Pinpoint the cell where the given text exists, returning its [X, Y] midpoint coordinate. 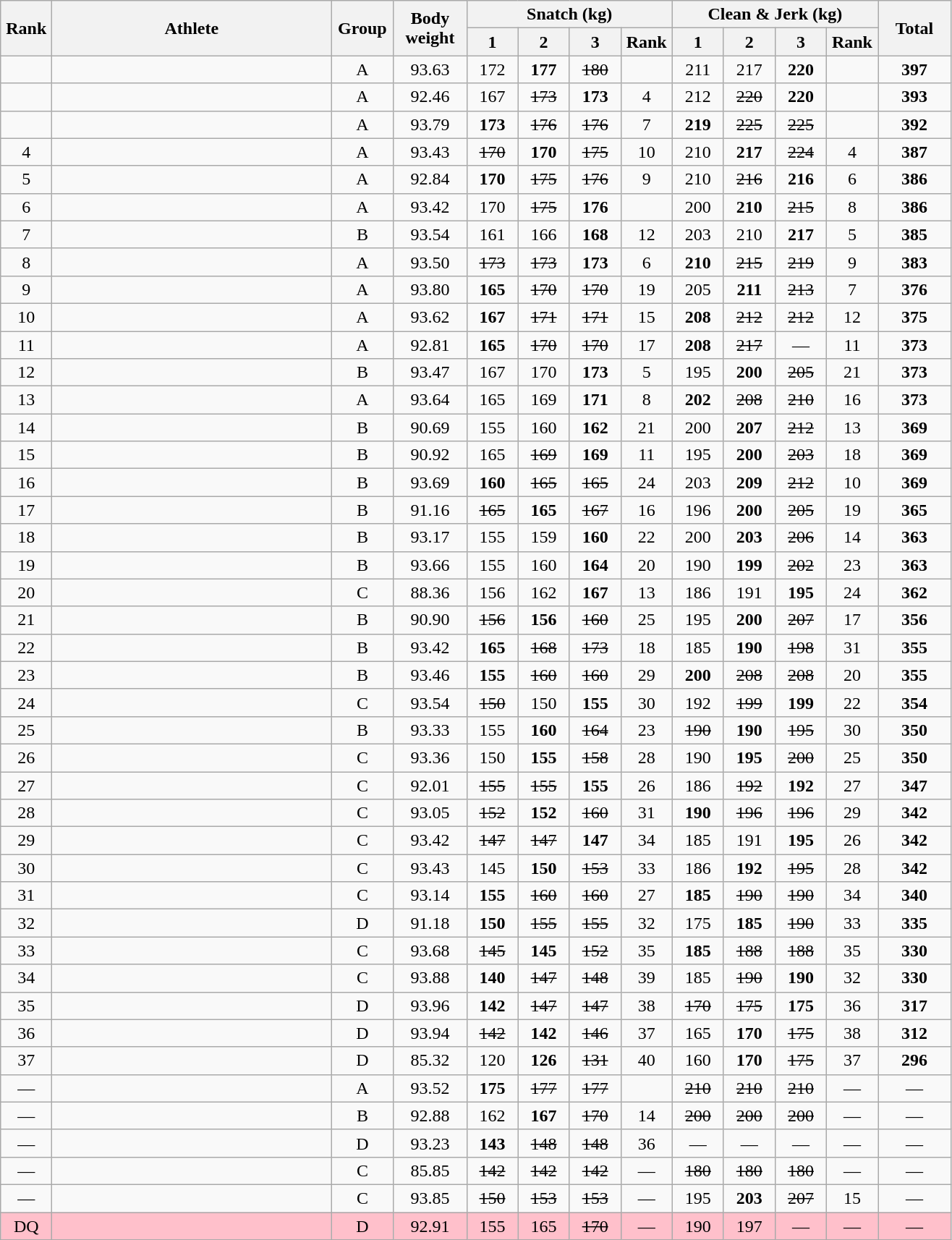
206 [800, 538]
376 [914, 289]
166 [544, 234]
131 [595, 1061]
209 [749, 483]
92.81 [430, 345]
93.64 [430, 400]
93.50 [430, 262]
393 [914, 97]
90.69 [430, 428]
365 [914, 510]
296 [914, 1061]
93.62 [430, 317]
DQ [26, 1226]
146 [595, 1033]
93.14 [430, 896]
375 [914, 317]
Athlete [192, 28]
385 [914, 234]
40 [647, 1061]
93.33 [430, 730]
335 [914, 923]
93.47 [430, 373]
354 [914, 702]
Group [362, 28]
85.85 [430, 1171]
383 [914, 262]
93.46 [430, 675]
92.01 [430, 785]
198 [800, 647]
392 [914, 124]
91.18 [430, 923]
93.68 [430, 951]
91.16 [430, 510]
158 [595, 757]
92.46 [430, 97]
172 [492, 69]
93.52 [430, 1088]
93.66 [430, 565]
Snatch (kg) [569, 14]
356 [914, 620]
197 [749, 1226]
93.36 [430, 757]
362 [914, 593]
397 [914, 69]
317 [914, 1006]
159 [544, 538]
93.17 [430, 538]
93.85 [430, 1198]
93.79 [430, 124]
90.92 [430, 455]
88.36 [430, 593]
213 [800, 289]
93.96 [430, 1006]
90.90 [430, 620]
93.63 [430, 69]
387 [914, 152]
312 [914, 1033]
120 [492, 1061]
93.80 [430, 289]
140 [492, 978]
93.88 [430, 978]
Total [914, 28]
Body weight [430, 28]
92.88 [430, 1116]
224 [800, 152]
92.84 [430, 179]
143 [492, 1143]
340 [914, 896]
Clean & Jerk (kg) [775, 14]
92.91 [430, 1226]
93.94 [430, 1033]
93.05 [430, 813]
347 [914, 785]
85.32 [430, 1061]
39 [647, 978]
126 [544, 1061]
93.23 [430, 1143]
93.69 [430, 483]
161 [492, 234]
